Output the [x, y] coordinate of the center of the cell containing the given text.  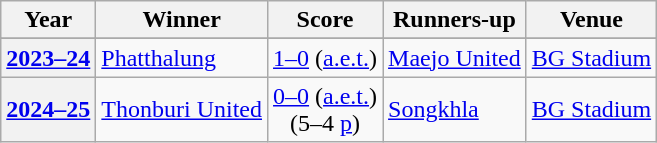
Year [48, 20]
Score [326, 20]
2023–24 [48, 58]
Maejo United [455, 58]
Runners-up [455, 20]
Venue [591, 20]
Thonburi United [182, 110]
0–0 (a.e.t.)(5–4 p) [326, 110]
2024–25 [48, 110]
1–0 (a.e.t.) [326, 58]
Phatthalung [182, 58]
Winner [182, 20]
Songkhla [455, 110]
